Pinpoint the cell where the given text exists, returning its [X, Y] midpoint coordinate. 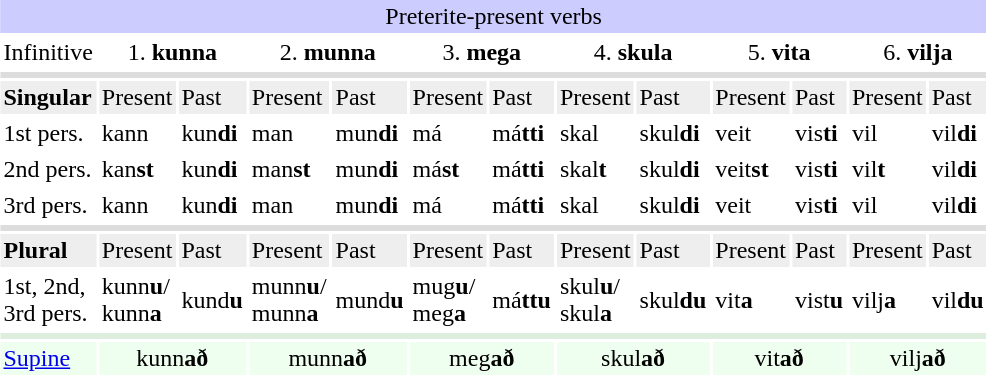
vilja [888, 300]
skalt [596, 170]
skulað [633, 358]
megað [482, 358]
1st pers. [48, 134]
vita [750, 300]
vitað [779, 358]
mundu [370, 300]
1. kunna [172, 52]
Supine [48, 358]
mást [448, 170]
kanst [138, 170]
mugu/mega [448, 300]
kunnu/kunna [138, 300]
munnað [328, 358]
kunnað [172, 358]
Infinitive [48, 52]
kundu [212, 300]
3rd pers. [48, 206]
3. mega [482, 52]
manst [290, 170]
4. skula [633, 52]
vistu [819, 300]
Plural [48, 250]
2nd pers. [48, 170]
máttu [522, 300]
Singular [48, 98]
2. munna [328, 52]
Preterite-present verbs [493, 16]
munnu/munna [290, 300]
skulu/skula [596, 300]
vilt [888, 170]
1st, 2nd, 3rd pers. [48, 300]
5. vita [779, 52]
skuldu [674, 300]
veitst [750, 170]
